Locate the cell with the specified text and output its [X, Y] center coordinate. 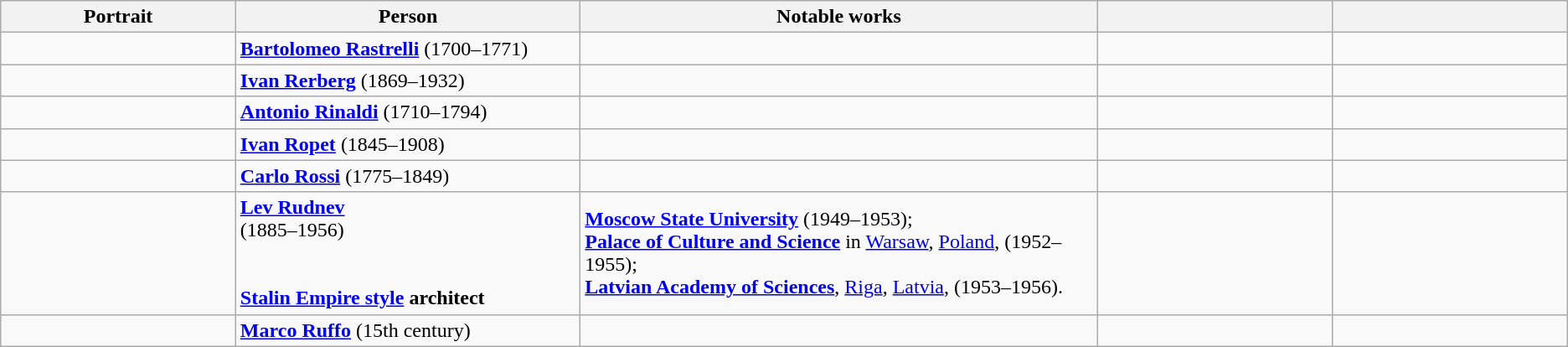
Ivan Rerberg (1869–1932) [407, 80]
Marco Ruffo (15th century) [407, 330]
Carlo Rossi (1775–1849) [407, 176]
Notable works [839, 17]
Ivan Ropet (1845–1908) [407, 144]
Person [407, 17]
Lev Rudnev (1885–1956)Stalin Empire style architect [407, 253]
Antonio Rinaldi (1710–1794) [407, 112]
Portrait [119, 17]
Bartolomeo Rastrelli (1700–1771) [407, 49]
